From the cell containing the given text, extract its center point as [X, Y] coordinate. 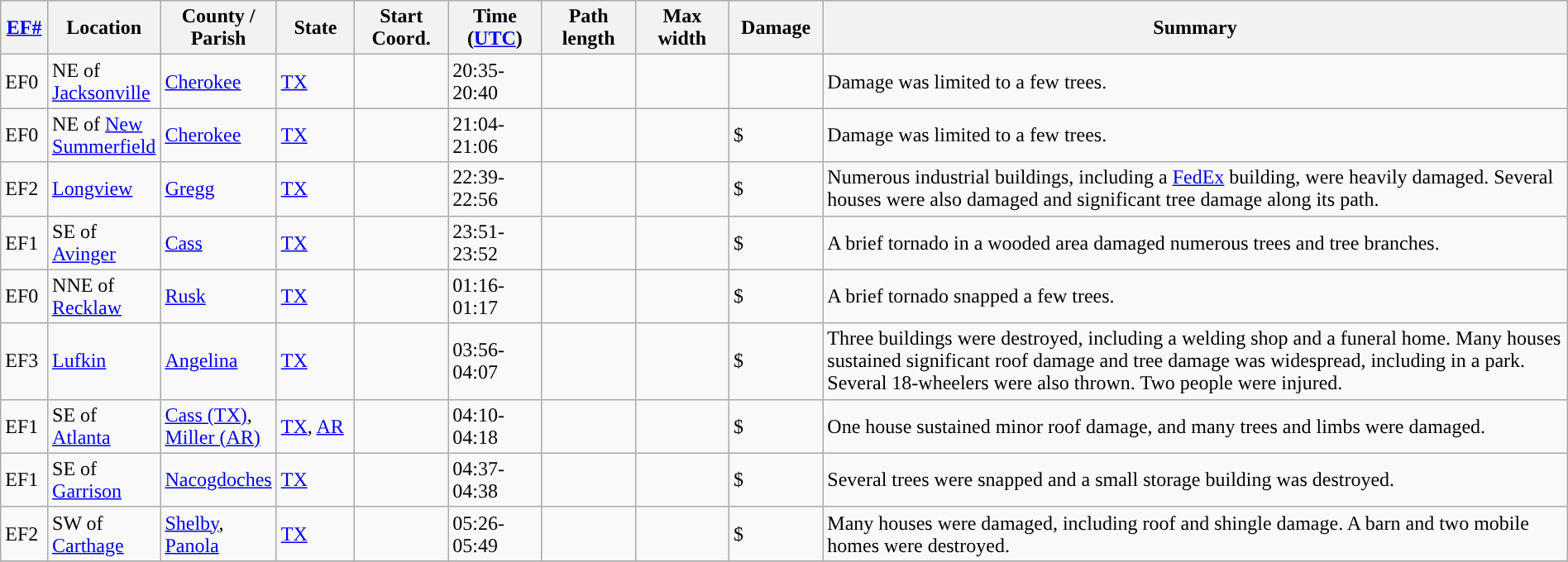
Longview [104, 188]
20:35-20:40 [495, 81]
Location [104, 28]
03:56-04:07 [495, 361]
Gregg [218, 188]
04:10-04:18 [495, 426]
One house sustained minor roof damage, and many trees and limbs were damaged. [1195, 426]
01:16-01:17 [495, 296]
State [315, 28]
04:37-04:38 [495, 479]
Cass [218, 243]
Cass (TX), Miller (AR) [218, 426]
EF3 [25, 361]
Start Coord. [402, 28]
Path length [589, 28]
SW of Carthage [104, 534]
Max width [681, 28]
22:39-22:56 [495, 188]
Several trees were snapped and a small storage building was destroyed. [1195, 479]
NE of New Summerfield [104, 136]
21:04-21:06 [495, 136]
Lufkin [104, 361]
Damage [776, 28]
Rusk [218, 296]
SE of Atlanta [104, 426]
Time (UTC) [495, 28]
SE of Garrison [104, 479]
Many houses were damaged, including roof and shingle damage. A barn and two mobile homes were destroyed. [1195, 534]
23:51-23:52 [495, 243]
A brief tornado snapped a few trees. [1195, 296]
County / Parish [218, 28]
A brief tornado in a wooded area damaged numerous trees and tree branches. [1195, 243]
Shelby, Panola [218, 534]
TX, AR [315, 426]
EF# [25, 28]
Angelina [218, 361]
Summary [1195, 28]
05:26-05:49 [495, 534]
Nacogdoches [218, 479]
SE of Avinger [104, 243]
NE of Jacksonville [104, 81]
NNE of Recklaw [104, 296]
